Locate the cell with the specified text and output its (x, y) center coordinate. 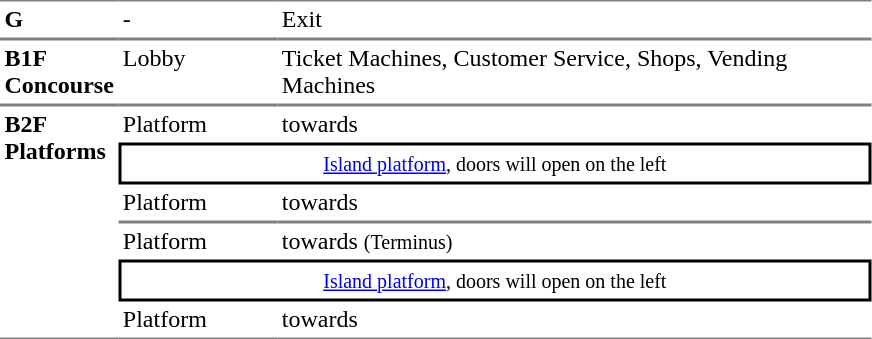
Exit (574, 20)
Lobby (198, 72)
B1FConcourse (59, 72)
B2FPlatforms (59, 222)
- (198, 20)
towards (Terminus) (574, 241)
G (59, 20)
Ticket Machines, Customer Service, Shops, Vending Machines (574, 72)
